From the cell containing the given text, extract its center point as [x, y] coordinate. 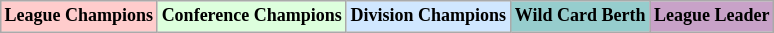
Wild Card Berth [580, 16]
Division Champions [428, 16]
League Champions [78, 16]
League Leader [712, 16]
Conference Champions [252, 16]
